Provide the [X, Y] coordinate of the cell's center where the given text is located.  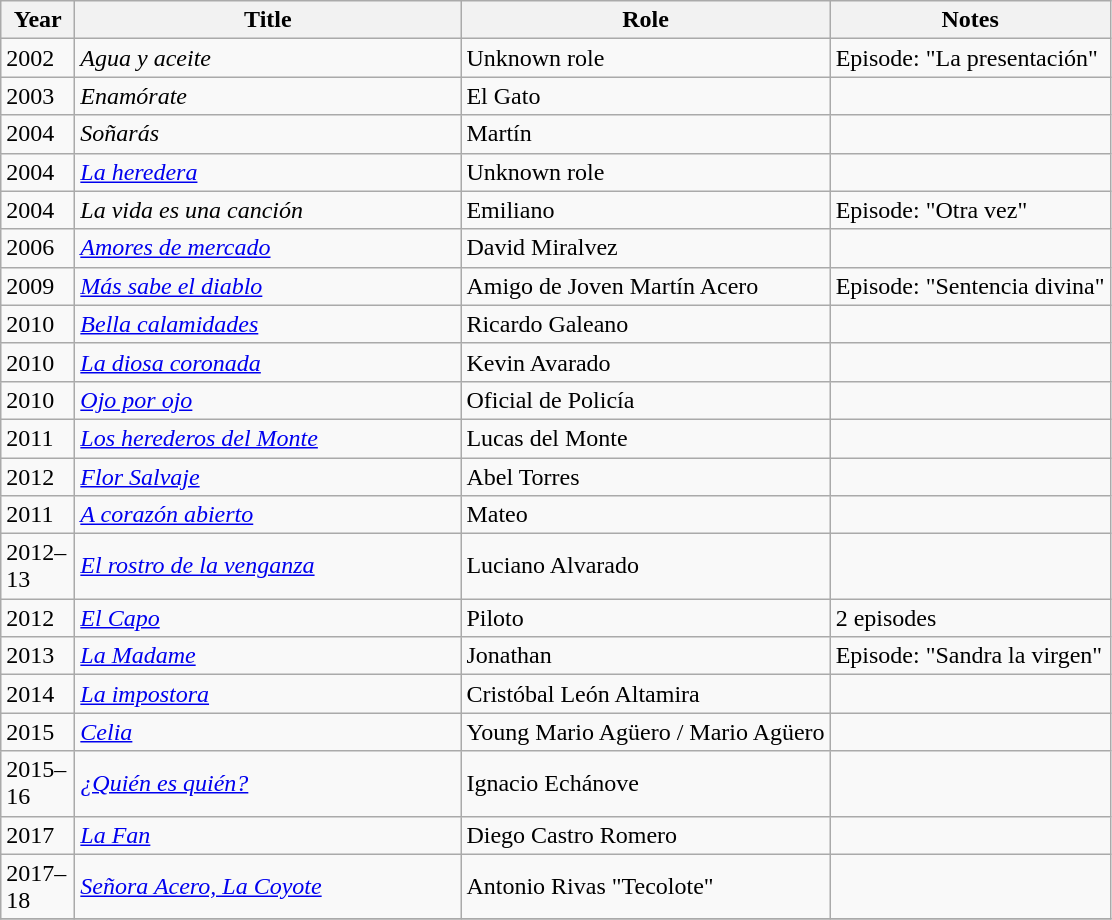
Ricardo Galeano [646, 324]
Notes [970, 20]
Agua y aceite [268, 58]
Young Mario Agüero / Mario Agüero [646, 732]
Episode: "La presentación" [970, 58]
2017–18 [38, 886]
Enamórate [268, 96]
Role [646, 20]
2003 [38, 96]
Emiliano [646, 210]
El rostro de la venganza [268, 566]
Episode: "Sandra la virgen" [970, 656]
Luciano Alvarado [646, 566]
Señora Acero, La Coyote [268, 886]
2006 [38, 248]
2015 [38, 732]
Antonio Rivas "Tecolote" [646, 886]
A corazón abierto [268, 515]
Amores de mercado [268, 248]
Kevin Avarado [646, 362]
El Gato [646, 96]
Jonathan [646, 656]
2002 [38, 58]
La vida es una canción [268, 210]
Soñarás [268, 134]
Episode: "Sentencia divina" [970, 286]
Diego Castro Romero [646, 835]
Cristóbal León Altamira [646, 694]
Title [268, 20]
La heredera [268, 172]
El Capo [268, 618]
Martín [646, 134]
2017 [38, 835]
Más sabe el diablo [268, 286]
Episode: "Otra vez" [970, 210]
Lucas del Monte [646, 438]
La Fan [268, 835]
Amigo de Joven Martín Acero [646, 286]
David Miralvez [646, 248]
2014 [38, 694]
Ojo por ojo [268, 400]
Mateo [646, 515]
Abel Torres [646, 477]
2015–16 [38, 784]
Los herederos del Monte [268, 438]
¿Quién es quién? [268, 784]
Bella calamidades [268, 324]
Oficial de Policía [646, 400]
La impostora [268, 694]
Ignacio Echánove [646, 784]
Year [38, 20]
Flor Salvaje [268, 477]
La diosa coronada [268, 362]
2009 [38, 286]
2012–13 [38, 566]
2013 [38, 656]
Piloto [646, 618]
2 episodes [970, 618]
La Madame [268, 656]
Celia [268, 732]
